Output the (X, Y) coordinate of the center of the cell containing the given text.  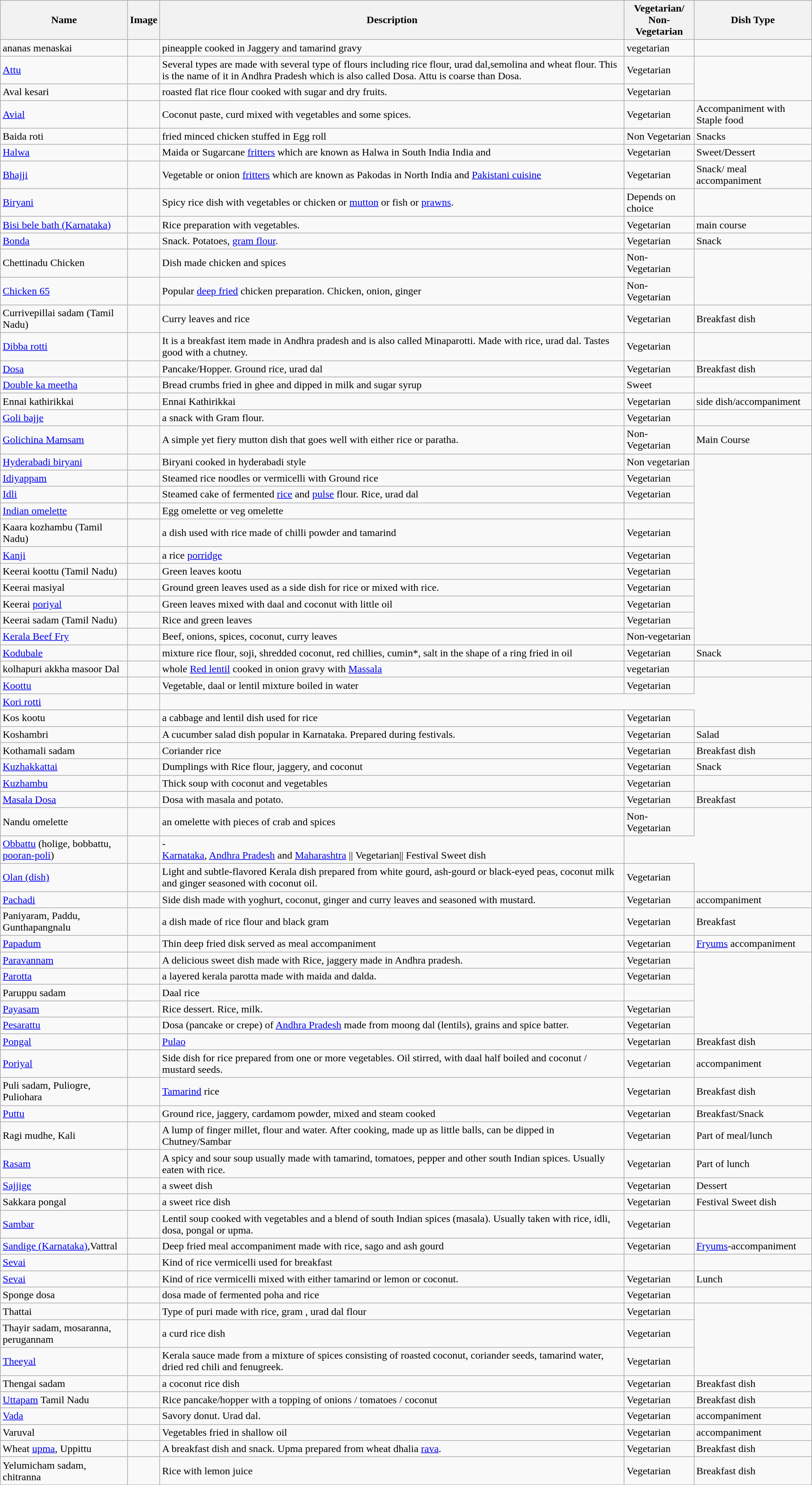
Nandu omelette (64, 822)
fried minced chicken stuffed in Egg roll (392, 136)
Dosa with masala and potato. (392, 799)
Yelumicham sadam, chitranna (64, 1470)
a layered kerala parotta made with maida and dalda. (392, 976)
Snack/ meal accompaniment (753, 175)
Salad (753, 734)
Light and subtle-flavored Kerala dish prepared from white gourd, ash-gourd or black-eyed peas, coconut milk and ginger seasoned with coconut oil. (392, 877)
a coconut rice dish (392, 1383)
Ennai Kathirikkai (392, 401)
Paruppu sadam (64, 993)
Biryani (64, 202)
Vegetarian/Non-Vegetarian (660, 20)
Thick soup with coconut and vegetables (392, 783)
main course (753, 225)
Steamed rice noodles or vermicelli with Ground rice (392, 478)
Maida or Sugarcane fritters which are known as Halwa in South India India and (392, 153)
Fryums-accompaniment (753, 1246)
Kaara kozhambu (Tamil Nadu) (64, 533)
Bonda (64, 241)
Daal rice (392, 993)
Festival Sweet dish (753, 1202)
Description (392, 20)
-Karnataka, Andhra Pradesh and Maharashtra || Vegetarian|| Festival Sweet dish (392, 849)
Paravannam (64, 960)
an omelette with pieces of crab and spices (392, 822)
Chettinadu Chicken (64, 263)
a curd rice dish (392, 1333)
roasted flat rice flour cooked with sugar and dry fruits. (392, 92)
Avial (64, 114)
Poriyal (64, 1063)
Coconut paste, curd mixed with vegetables and some spices. (392, 114)
Side dish made with yoghurt, coconut, ginger and curry leaves and seasoned with mustard. (392, 899)
Lentil soup cooked with vegetables and a blend of south Indian spices (masala). Usually taken with rice, idli, dosa, pongal or upma. (392, 1224)
Thayir sadam, mosaranna, perugannam (64, 1333)
Side dish for rice prepared from one or more vegetables. Oil stirred, with daal half boiled and coconut / mustard seeds. (392, 1063)
Steamed cake of fermented rice and pulse flour. Rice, urad dal (392, 494)
Dosa (64, 369)
Name (64, 20)
Part of meal/lunch (753, 1135)
Bisi bele bath (Karnataka) (64, 225)
Lunch (753, 1279)
Kind of rice vermicelli mixed with either tamarind or lemon or coconut. (392, 1279)
Main Course (753, 440)
Dessert (753, 1186)
Kanji (64, 555)
A simple yet fiery mutton dish that goes well with either rice or paratha. (392, 440)
Puli sadam, Puliogre, Puliohara (64, 1092)
Snack. Potatoes, gram flour. (392, 241)
Popular deep fried chicken preparation. Chicken, onion, ginger (392, 290)
Baida roti (64, 136)
a cabbage and lentil dish used for rice (392, 718)
Attu (64, 70)
Olan (dish) (64, 877)
a sweet dish (392, 1186)
Parotta (64, 976)
dosa made of fermented poha and rice (392, 1295)
Deep fried meal accompaniment made with rice, sago and ash gourd (392, 1246)
Keerai poriyal (64, 604)
A cucumber salad dish popular in Karnataka. Prepared during festivals. (392, 734)
Rice dessert. Rice, milk. (392, 1009)
Kerala Beef Fry (64, 637)
Ground green leaves used as a side dish for rice or mixed with rice. (392, 587)
Papadum (64, 944)
Rice pancake/hopper with a topping of onions / tomatoes / coconut (392, 1400)
Ground rice, jaggery, cardamom powder, mixed and steam cooked (392, 1114)
Payasam (64, 1009)
Part of lunch (753, 1164)
Paniyaram, Paddu, Gunthapangnalu (64, 922)
Keerai sadam (Tamil Nadu) (64, 620)
Spicy rice dish with vegetables or chicken or mutton or fish or prawns. (392, 202)
Vegetables fried in shallow oil (392, 1432)
A lump of finger millet, flour and water. After cooking, made up as little balls, can be dipped in Chutney/Sambar (392, 1135)
Fryums accompaniment (753, 944)
Idli (64, 494)
Pongal (64, 1042)
Sambar (64, 1224)
Keerai koottu (Tamil Nadu) (64, 571)
Vegetable or onion fritters which are known as Pakodas in North India and Pakistani cuisine (392, 175)
Kerala sauce made from a mixture of spices consisting of roasted coconut, coriander seeds, tamarind water, dried red chili and fenugreek. (392, 1362)
pineapple cooked in Jaggery and tamarind gravy (392, 48)
Kothamali sadam (64, 751)
Tamarind rice (392, 1092)
Egg omelette or veg omelette (392, 511)
Dibba rotti (64, 347)
Thengai sadam (64, 1383)
Curry leaves and rice (392, 319)
Rice preparation with vegetables. (392, 225)
Hyderabadi biryani (64, 462)
whole Red lentil cooked in onion gravy with Massala (392, 669)
Sponge dosa (64, 1295)
Bread crumbs fried in ghee and dipped in milk and sugar syrup (392, 385)
Aval kesari (64, 92)
Golichina Mamsam (64, 440)
Snacks (753, 136)
Pesarattu (64, 1025)
Rice with lemon juice (392, 1470)
Bhajji (64, 175)
Pancake/Hopper. Ground rice, urad dal (392, 369)
mixture rice flour, soji, shredded coconut, red chillies, cumin*, salt in the shape of a ring fried in oil (392, 653)
ananas menaskai (64, 48)
Ragi mudhe, Kali (64, 1135)
Ennai kathirikkai (64, 401)
Non vegetarian (660, 462)
Rasam (64, 1164)
Vada (64, 1416)
Image (144, 20)
Keerai masiyal (64, 587)
Dish made chicken and spices (392, 263)
A delicious sweet dish made with Rice, jaggery made in Andhra pradesh. (392, 960)
Sweet/Dessert (753, 153)
Green leaves kootu (392, 571)
a sweet rice dish (392, 1202)
Type of puri made with rice, gram , urad dal flour (392, 1311)
Koshambri (64, 734)
Theeyal (64, 1362)
Goli bajje (64, 418)
Non-vegetarian (660, 637)
Biryani cooked in hyderabadi style (392, 462)
Pachadi (64, 899)
Kos kootu (64, 718)
Accompaniment with Staple food (753, 114)
Currivepillai sadam (Tamil Nadu) (64, 319)
Kuzhambu (64, 783)
Kind of rice vermicelli used for breakfast (392, 1263)
Puttu (64, 1114)
Kori rotti (64, 702)
side dish/accompaniment (753, 401)
Pulao (392, 1042)
a dish made of rice flour and black gram (392, 922)
Breakfast/Snack (753, 1114)
Double ka meetha (64, 385)
Beef, onions, spices, coconut, curry leaves (392, 637)
Halwa (64, 153)
Varuval (64, 1432)
Chicken 65 (64, 290)
Savory donut. Urad dal. (392, 1416)
Sweet (660, 385)
Sajjige (64, 1186)
Kodubale (64, 653)
Sakkara pongal (64, 1202)
A breakfast dish and snack. Upma prepared from wheat dhalia rava. (392, 1449)
a rice porridge (392, 555)
Green leaves mixed with daal and coconut with little oil (392, 604)
Sandige (Karnataka),Vattral (64, 1246)
Vegetable, daal or lentil mixture boiled in water (392, 686)
Obbattu (holige, bobbattu, pooran-poli) (64, 849)
Kuzhakkattai (64, 767)
Dish Type (753, 20)
a snack with Gram flour. (392, 418)
Masala Dosa (64, 799)
a dish used with rice made of chilli powder and tamarind (392, 533)
Thin deep fried disk served as meal accompaniment (392, 944)
Depends on choice (660, 202)
Idiyappam (64, 478)
Coriander rice (392, 751)
Thattai (64, 1311)
A spicy and sour soup usually made with tamarind, tomatoes, pepper and other south Indian spices. Usually eaten with rice. (392, 1164)
It is a breakfast item made in Andhra pradesh and is also called Minaparotti. Made with rice, urad dal. Tastes good with a chutney. (392, 347)
Koottu (64, 686)
Dumplings with Rice flour, jaggery, and coconut (392, 767)
Wheat upma, Uppittu (64, 1449)
Uttapam Tamil Nadu (64, 1400)
Non Vegetarian (660, 136)
kolhapuri akkha masoor Dal (64, 669)
Indian omelette (64, 511)
Dosa (pancake or crepe) of Andhra Pradesh made from moong dal (lentils), grains and spice batter. (392, 1025)
Rice and green leaves (392, 620)
